Search for the cell housing the specified text and yield its [X, Y] center coordinate. 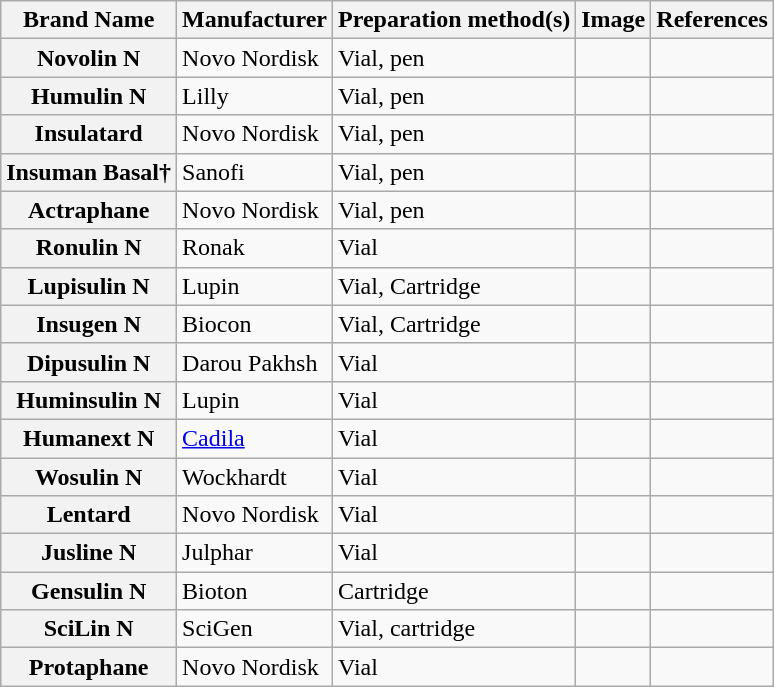
References [712, 20]
Gensulin N [89, 591]
Cadila [255, 438]
Bioton [255, 591]
Dipusulin N [89, 362]
Cartridge [454, 591]
Manufacturer [255, 20]
Jusline N [89, 553]
Julphar [255, 553]
Wockhardt [255, 477]
Huminsulin N [89, 400]
Novolin N [89, 58]
Wosulin N [89, 477]
Humulin N [89, 96]
Sanofi [255, 172]
Preparation method(s) [454, 20]
SciGen [255, 629]
Biocon [255, 324]
Ronak [255, 248]
Insulatard [89, 134]
Vial, cartridge [454, 629]
Insugen N [89, 324]
Lentard [89, 515]
Lupisulin N [89, 286]
Darou Pakhsh [255, 362]
Humanext N [89, 438]
Lilly [255, 96]
Actraphane [89, 210]
SciLin N [89, 629]
Image [614, 20]
Insuman Basal† [89, 172]
Protaphane [89, 667]
Ronulin N [89, 248]
Brand Name [89, 20]
